Output the [x, y] coordinate of the center of the cell containing the given text.  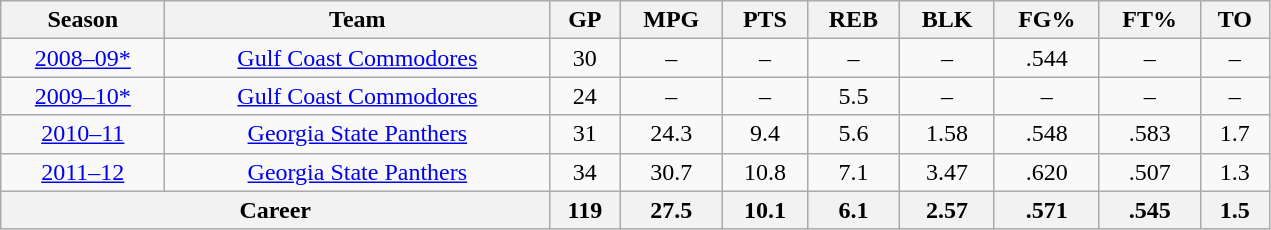
2008–09* [83, 58]
5.5 [854, 96]
5.6 [854, 134]
10.1 [765, 210]
9.4 [765, 134]
MPG [672, 20]
2009–10* [83, 96]
30 [585, 58]
FT% [1150, 20]
TO [1235, 20]
FG% [1046, 20]
BLK [948, 20]
Career [276, 210]
1.58 [948, 134]
.571 [1046, 210]
24.3 [672, 134]
.545 [1150, 210]
6.1 [854, 210]
24 [585, 96]
2010–11 [83, 134]
3.47 [948, 172]
.548 [1046, 134]
.583 [1150, 134]
1.3 [1235, 172]
1.7 [1235, 134]
119 [585, 210]
30.7 [672, 172]
REB [854, 20]
1.5 [1235, 210]
7.1 [854, 172]
GP [585, 20]
31 [585, 134]
27.5 [672, 210]
.544 [1046, 58]
10.8 [765, 172]
.620 [1046, 172]
Season [83, 20]
2.57 [948, 210]
.507 [1150, 172]
34 [585, 172]
2011–12 [83, 172]
PTS [765, 20]
Team [358, 20]
